From the cell containing the given text, extract its center point as (x, y) coordinate. 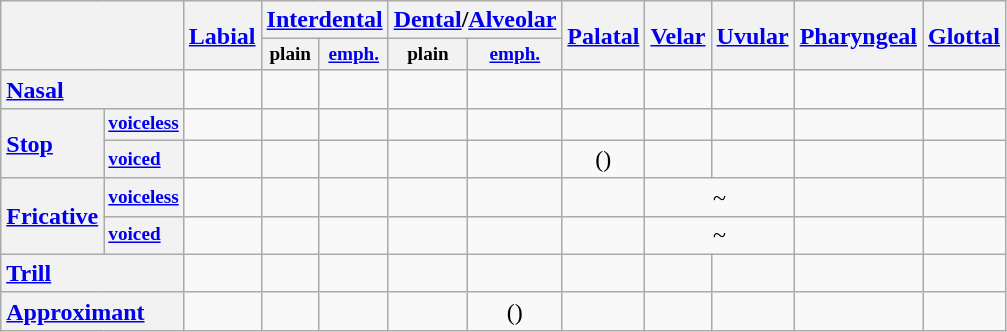
Nasal (92, 89)
Interdental (324, 20)
Labial (222, 36)
Palatal (604, 36)
Pharyngeal (858, 36)
Approximant (92, 311)
Trill (92, 273)
Glottal (964, 36)
Stop (52, 144)
Fricative (52, 216)
Velar (678, 36)
Uvular (752, 36)
Dental/Alveolar (475, 20)
